Search for the cell housing the specified text and yield its (x, y) center coordinate. 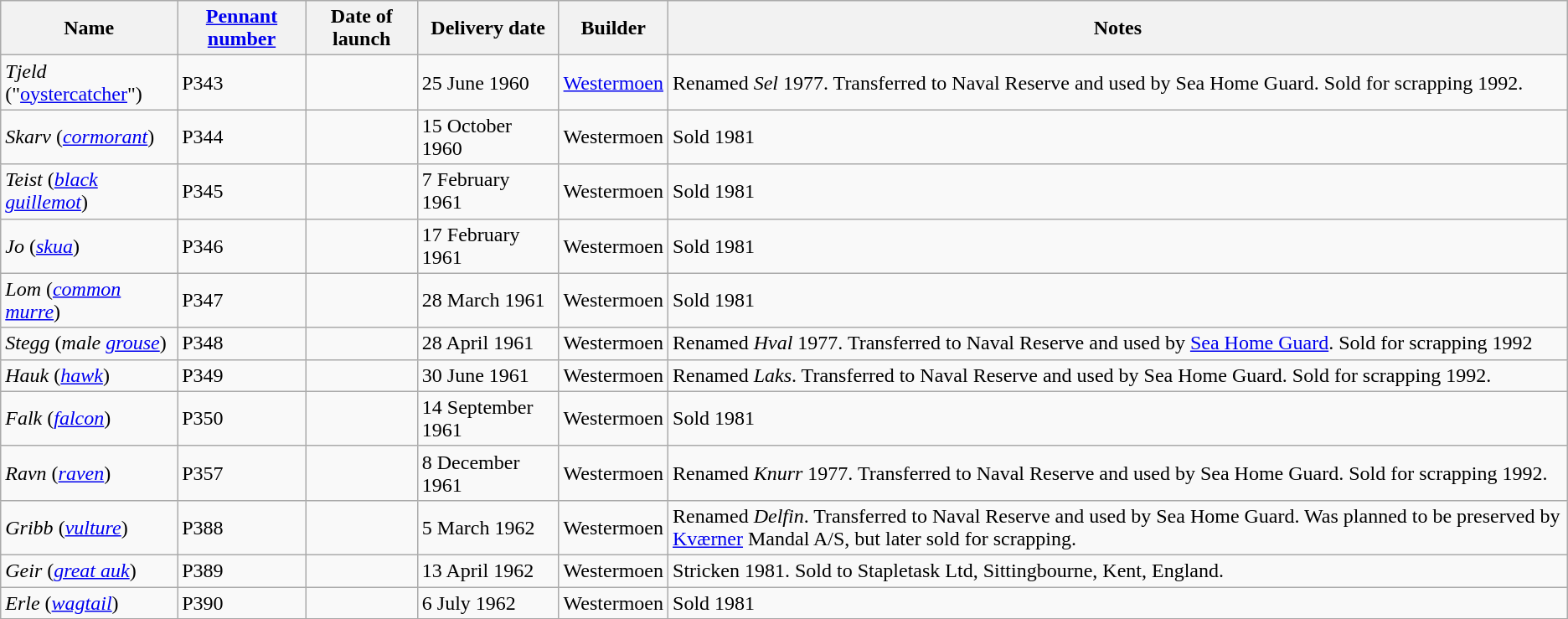
Notes (1118, 28)
P348 (242, 343)
Renamed Hval 1977. Transferred to Naval Reserve and used by Sea Home Guard. Sold for scrapping 1992 (1118, 343)
P347 (242, 300)
Skarv (cormorant) (89, 137)
P345 (242, 191)
25 June 1960 (487, 82)
7 February 1961 (487, 191)
Renamed Knurr 1977. Transferred to Naval Reserve and used by Sea Home Guard. Sold for scrapping 1992. (1118, 472)
P389 (242, 570)
Date of launch (362, 28)
30 June 1961 (487, 375)
5 March 1962 (487, 528)
Builder (613, 28)
P388 (242, 528)
P357 (242, 472)
Renamed Sel 1977. Transferred to Naval Reserve and used by Sea Home Guard. Sold for scrapping 1992. (1118, 82)
6 July 1962 (487, 602)
P343 (242, 82)
P390 (242, 602)
P350 (242, 419)
15 October 1960 (487, 137)
Geir (great auk) (89, 570)
28 April 1961 (487, 343)
Pennant number (242, 28)
13 April 1962 (487, 570)
14 September 1961 (487, 419)
Delivery date (487, 28)
Renamed Laks. Transferred to Naval Reserve and used by Sea Home Guard. Sold for scrapping 1992. (1118, 375)
P349 (242, 375)
Falk (falcon) (89, 419)
28 March 1961 (487, 300)
Hauk (hawk) (89, 375)
Erle (wagtail) (89, 602)
Stegg (male grouse) (89, 343)
Lom (common murre) (89, 300)
Jo (skua) (89, 246)
Teist (black guillemot) (89, 191)
Stricken 1981. Sold to Stapletask Ltd, Sittingbourne, Kent, England. (1118, 570)
Ravn (raven) (89, 472)
17 February 1961 (487, 246)
Tjeld ("oystercatcher") (89, 82)
P344 (242, 137)
Name (89, 28)
8 December 1961 (487, 472)
P346 (242, 246)
Gribb (vulture) (89, 528)
